Scan for the cell matching the given text and deliver its [x, y] coordinate at center. 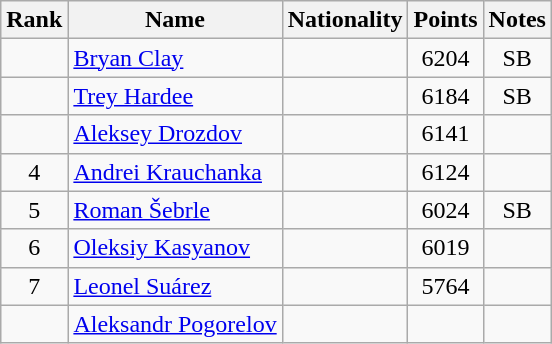
6141 [446, 134]
Nationality [345, 20]
Andrei Krauchanka [175, 172]
Trey Hardee [175, 96]
6019 [446, 248]
Rank [34, 20]
6184 [446, 96]
7 [34, 286]
5 [34, 210]
Aleksey Drozdov [175, 134]
Name [175, 20]
Aleksandr Pogorelov [175, 324]
6204 [446, 58]
Oleksiy Kasyanov [175, 248]
Notes [517, 20]
6024 [446, 210]
6124 [446, 172]
Leonel Suárez [175, 286]
6 [34, 248]
4 [34, 172]
Points [446, 20]
Bryan Clay [175, 58]
5764 [446, 286]
Roman Šebrle [175, 210]
